Output the [x, y] coordinate of the center of the cell containing the given text.  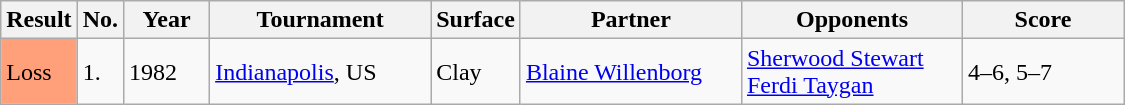
No. [100, 20]
Indianapolis, US [320, 72]
1. [100, 72]
Partner [630, 20]
1982 [167, 72]
Clay [476, 72]
4–6, 5–7 [1044, 72]
Surface [476, 20]
Loss [39, 72]
Tournament [320, 20]
Year [167, 20]
Opponents [852, 20]
Blaine Willenborg [630, 72]
Sherwood Stewart Ferdi Taygan [852, 72]
Score [1044, 20]
Result [39, 20]
